Find where the given text appears and provide that cell's center as [x, y] coordinate. 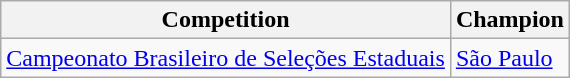
Champion [510, 20]
Competition [226, 20]
Campeonato Brasileiro de Seleções Estaduais [226, 58]
São Paulo [510, 58]
